Extract the [x, y] coordinate from the center of the cell holding the provided text.  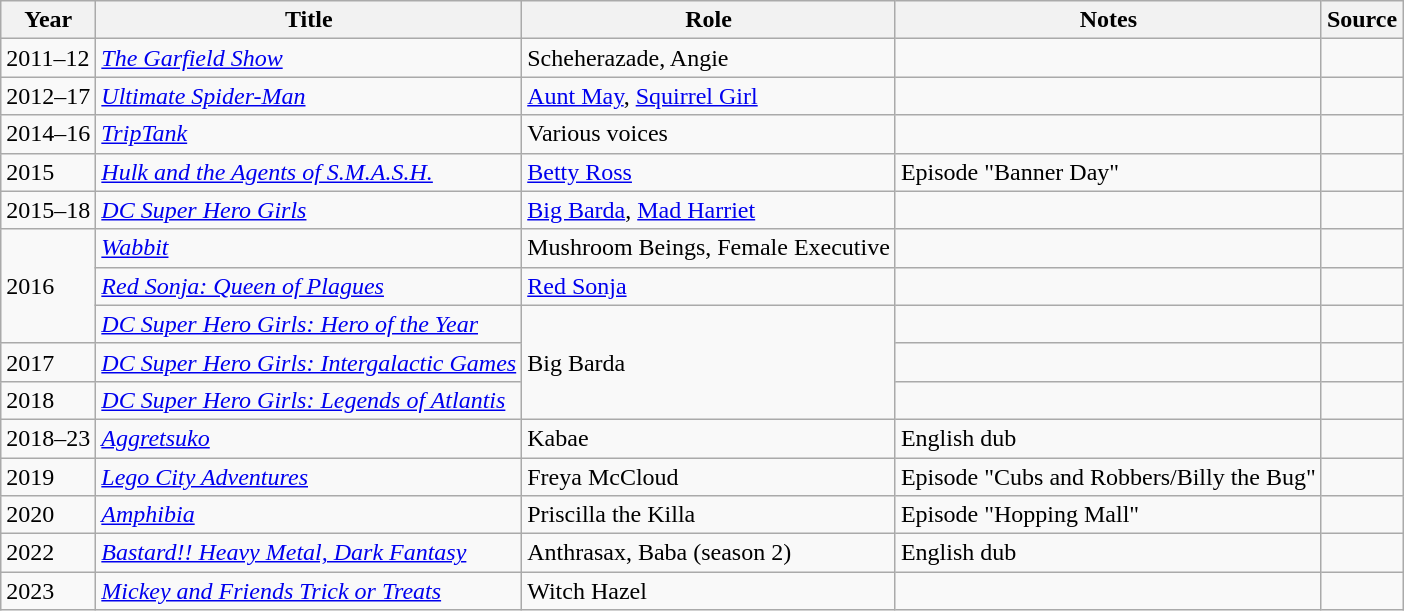
2016 [48, 286]
Witch Hazel [709, 591]
Kabae [709, 438]
2020 [48, 515]
DC Super Hero Girls: Legends of Atlantis [309, 400]
Big Barda, Mad Harriet [709, 210]
Notes [1108, 20]
2018–23 [48, 438]
Big Barda [709, 362]
The Garfield Show [309, 58]
2022 [48, 553]
Wabbit [309, 248]
Aunt May, Squirrel Girl [709, 96]
2019 [48, 477]
DC Super Hero Girls: Hero of the Year [309, 324]
Red Sonja: Queen of Plagues [309, 286]
Freya McCloud [709, 477]
2018 [48, 400]
Betty Ross [709, 172]
2023 [48, 591]
2014–16 [48, 134]
Various voices [709, 134]
Aggretsuko [309, 438]
Mickey and Friends Trick or Treats [309, 591]
Priscilla the Killa [709, 515]
Ultimate Spider-Man [309, 96]
Anthrasax, Baba (season 2) [709, 553]
Source [1362, 20]
2012–17 [48, 96]
2015–18 [48, 210]
Hulk and the Agents of S.M.A.S.H. [309, 172]
Mushroom Beings, Female Executive [709, 248]
Red Sonja [709, 286]
Episode "Cubs and Robbers/Billy the Bug" [1108, 477]
2011–12 [48, 58]
Role [709, 20]
2015 [48, 172]
Year [48, 20]
2017 [48, 362]
Title [309, 20]
Amphibia [309, 515]
Bastard!! Heavy Metal, Dark Fantasy [309, 553]
Episode "Banner Day" [1108, 172]
Scheherazade, Angie [709, 58]
Lego City Adventures [309, 477]
DC Super Hero Girls [309, 210]
DC Super Hero Girls: Intergalactic Games [309, 362]
TripTank [309, 134]
Episode "Hopping Mall" [1108, 515]
